Scan for the cell matching the given text and deliver its [x, y] coordinate at center. 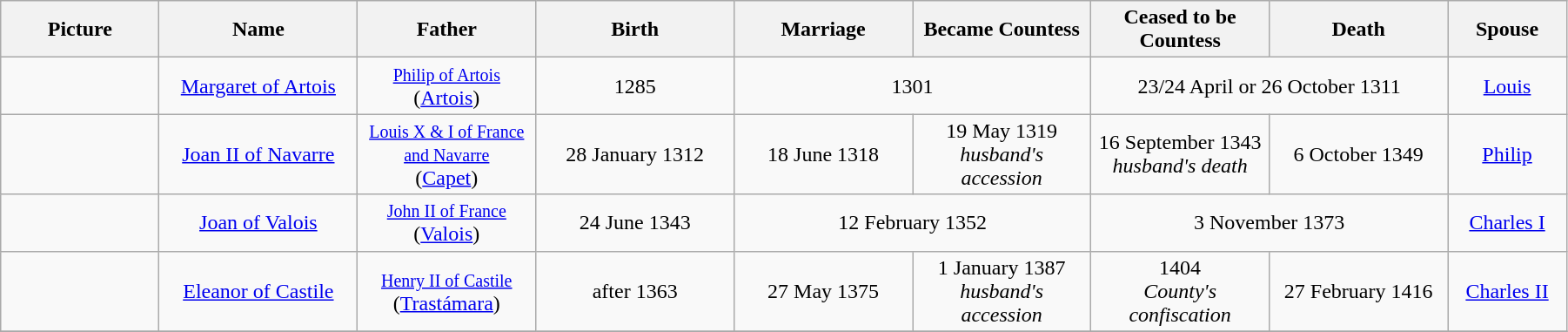
Henry II of Castile (Trastámara) [447, 291]
1 January 1387husband's accession [1002, 291]
19 May 1319husband's accession [1002, 154]
Margaret of Artois [258, 85]
Ceased to be Countess [1180, 30]
Father [447, 30]
after 1363 [635, 291]
18 June 1318 [823, 154]
Louis [1507, 85]
Philip of Artois (Artois) [447, 85]
Birth [635, 30]
27 May 1375 [823, 291]
Philip [1507, 154]
Became Countess [1002, 30]
Marriage [823, 30]
6 October 1349 [1359, 154]
Picture [80, 30]
3 November 1373 [1270, 223]
Eleanor of Castile [258, 291]
Louis X & I of France and Navarre (Capet) [447, 154]
John II of France (Valois) [447, 223]
16 September 1343husband's death [1180, 154]
28 January 1312 [635, 154]
1404County's confiscation [1180, 291]
1285 [635, 85]
Joan of Valois [258, 223]
Death [1359, 30]
1301 [913, 85]
24 June 1343 [635, 223]
23/24 April or 26 October 1311 [1270, 85]
Joan II of Navarre [258, 154]
Name [258, 30]
Charles I [1507, 223]
Charles II [1507, 291]
12 February 1352 [913, 223]
27 February 1416 [1359, 291]
Spouse [1507, 30]
